Find where the given text appears and provide that cell's center as (x, y) coordinate. 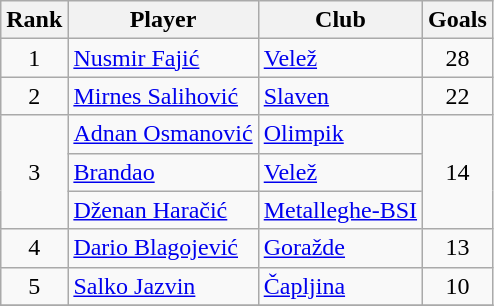
Goražde (340, 248)
Goals (458, 20)
Dario Blagojević (163, 248)
22 (458, 96)
1 (34, 58)
Rank (34, 20)
Mirnes Salihović (163, 96)
Metalleghe-BSI (340, 210)
Nusmir Fajić (163, 58)
3 (34, 172)
Brandao (163, 172)
14 (458, 172)
Čapljina (340, 286)
5 (34, 286)
Player (163, 20)
Dženan Haračić (163, 210)
10 (458, 286)
4 (34, 248)
13 (458, 248)
2 (34, 96)
Club (340, 20)
Slaven (340, 96)
Salko Jazvin (163, 286)
28 (458, 58)
Adnan Osmanović (163, 134)
Olimpik (340, 134)
